Search for the cell housing the specified text and yield its (X, Y) center coordinate. 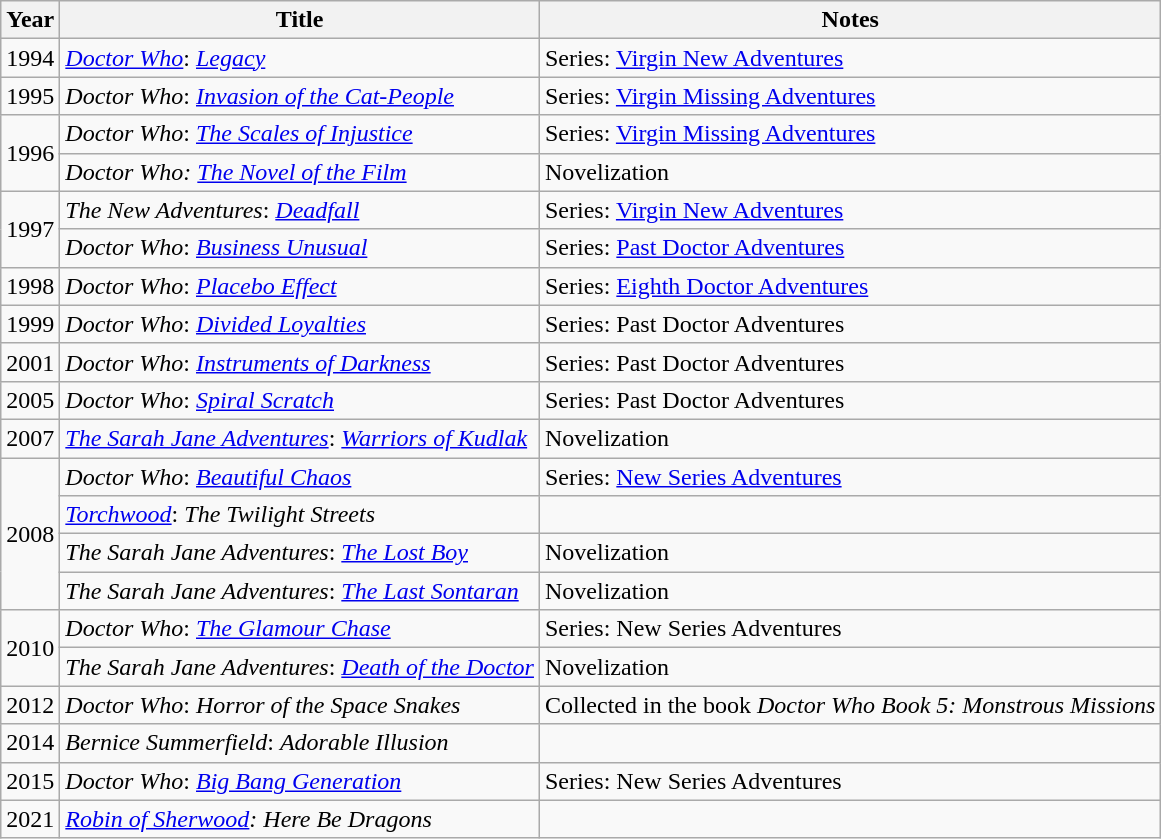
Title (300, 20)
Doctor Who: Legacy (300, 58)
1998 (30, 286)
Collected in the book Doctor Who Book 5: Monstrous Missions (850, 705)
Doctor Who: Beautiful Chaos (300, 477)
Doctor Who: Business Unusual (300, 248)
1996 (30, 153)
1997 (30, 229)
2008 (30, 534)
Doctor Who: Big Bang Generation (300, 781)
Year (30, 20)
2010 (30, 648)
Doctor Who: Divided Loyalties (300, 324)
2014 (30, 743)
Doctor Who: The Scales of Injustice (300, 134)
Notes (850, 20)
Doctor Who: The Glamour Chase (300, 629)
2021 (30, 819)
Doctor Who: Horror of the Space Snakes (300, 705)
1995 (30, 96)
Doctor Who: Instruments of Darkness (300, 362)
1999 (30, 324)
Doctor Who: Invasion of the Cat-People (300, 96)
The New Adventures: Deadfall (300, 210)
Doctor Who: The Novel of the Film (300, 172)
The Sarah Jane Adventures: Death of the Doctor (300, 667)
2012 (30, 705)
Robin of Sherwood: Here Be Dragons (300, 819)
Torchwood: The Twilight Streets (300, 515)
2007 (30, 438)
Doctor Who: Placebo Effect (300, 286)
2015 (30, 781)
Doctor Who: Spiral Scratch (300, 400)
The Sarah Jane Adventures: Warriors of Kudlak (300, 438)
Bernice Summerfield: Adorable Illusion (300, 743)
2005 (30, 400)
Series: Eighth Doctor Adventures (850, 286)
1994 (30, 58)
The Sarah Jane Adventures: The Lost Boy (300, 553)
The Sarah Jane Adventures: The Last Sontaran (300, 591)
2001 (30, 362)
